From the cell containing the given text, extract its center point as (x, y) coordinate. 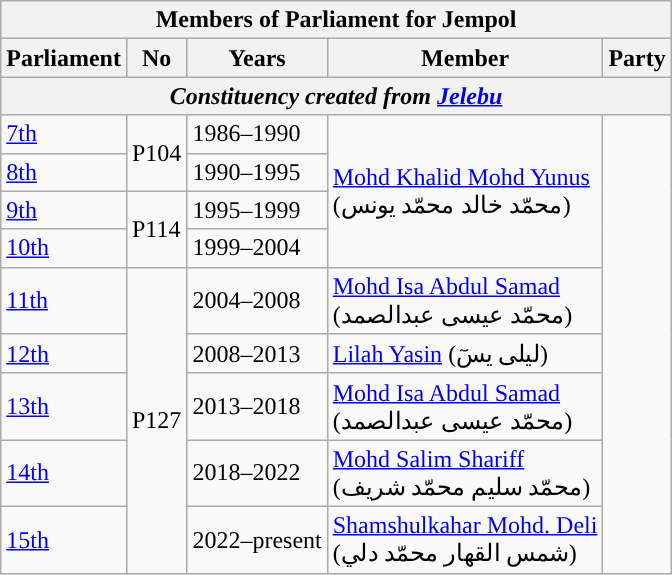
P127 (156, 420)
14th (64, 474)
9th (64, 210)
Mohd Khalid Mohd Yunus (محمّد خالد محمّد يونس) (465, 191)
1999–2004 (257, 248)
12th (64, 354)
11th (64, 300)
1986–1990 (257, 134)
Mohd Salim Shariff (محمّد سليم محمّد شريف) (465, 474)
10th (64, 248)
Shamshulkahar Mohd. Deli (شمس القهار محمّد دلي) (465, 540)
Member (465, 58)
1995–1999 (257, 210)
2018–2022 (257, 474)
2008–2013 (257, 354)
2013–2018 (257, 406)
13th (64, 406)
1990–1995 (257, 172)
2004–2008 (257, 300)
Parliament (64, 58)
Party (637, 58)
7th (64, 134)
Members of Parliament for Jempol (336, 20)
8th (64, 172)
Constituency created from Jelebu (336, 96)
2022–present (257, 540)
Lilah Yasin (ليلى يسٓ) (465, 354)
No (156, 58)
Years (257, 58)
P104 (156, 153)
P114 (156, 229)
15th (64, 540)
